Return [x, y] of the center of cell containing provided text 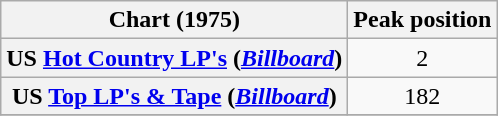
182 [422, 96]
US Top LP's & Tape (Billboard) [174, 96]
Peak position [422, 20]
US Hot Country LP's (Billboard) [174, 58]
2 [422, 58]
Chart (1975) [174, 20]
